Determine the [x, y] coordinate at the center of the cell enclosing the given text.  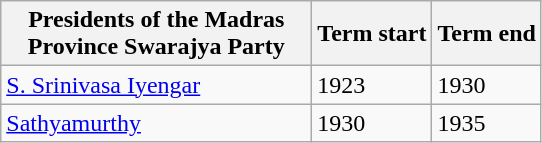
1935 [487, 123]
Term end [487, 34]
S. Srinivasa Iyengar [156, 85]
Presidents of the Madras Province Swarajya Party [156, 34]
Term start [372, 34]
Sathyamurthy [156, 123]
1923 [372, 85]
